Determine the (x, y) coordinate at the center of the cell enclosing the given text.  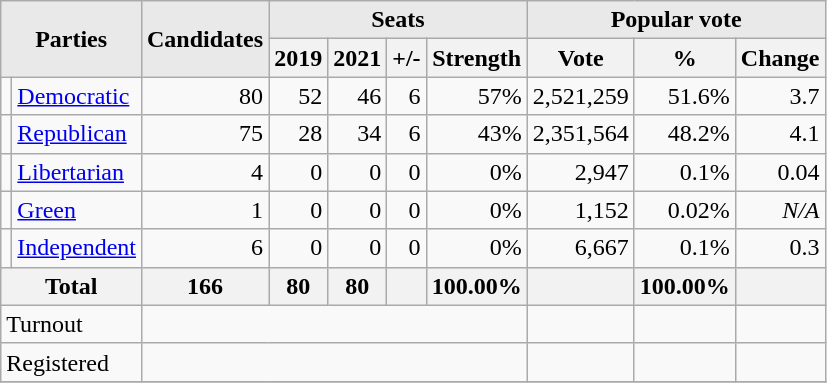
52 (298, 96)
% (684, 58)
1 (204, 210)
6,667 (580, 248)
Democratic (77, 96)
Turnout (72, 324)
Republican (77, 134)
51.6% (684, 96)
Registered (72, 362)
Libertarian (77, 172)
2,351,564 (580, 134)
+/- (406, 58)
28 (298, 134)
2,521,259 (580, 96)
2021 (358, 58)
Total (72, 286)
Change (780, 58)
2019 (298, 58)
Candidates (204, 39)
2,947 (580, 172)
4.1 (780, 134)
46 (358, 96)
Strength (476, 58)
3.7 (780, 96)
75 (204, 134)
0.04 (780, 172)
48.2% (684, 134)
0.3 (780, 248)
Vote (580, 58)
Independent (77, 248)
Seats (398, 20)
N/A (780, 210)
34 (358, 134)
57% (476, 96)
1,152 (580, 210)
Green (77, 210)
0.02% (684, 210)
166 (204, 286)
43% (476, 134)
Popular vote (676, 20)
4 (204, 172)
Parties (72, 39)
